Determine the [X, Y] coordinate at the center of the cell enclosing the given text.  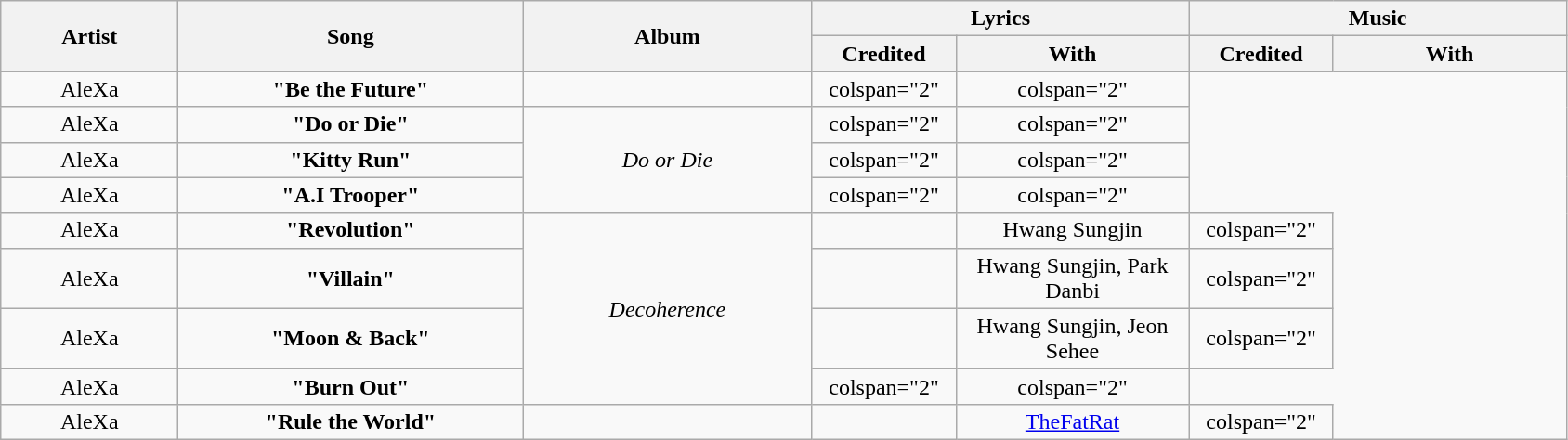
Music [1378, 19]
Decoherence [667, 308]
"Kitty Run" [351, 160]
Hwang Sungjin, Jeon Sehee [1072, 338]
TheFatRat [1072, 421]
Hwang Sungjin, Park Danbi [1072, 278]
Song [351, 36]
"Burn Out" [351, 386]
"A.I Trooper" [351, 195]
Hwang Sungjin [1072, 230]
Lyrics [1000, 19]
Do or Die [667, 160]
Artist [89, 36]
"Moon & Back" [351, 338]
"Do or Die" [351, 124]
Album [667, 36]
"Rule the World" [351, 421]
"Be the Future" [351, 89]
"Villain" [351, 278]
"Revolution" [351, 230]
